Identify which cell holds the provided text, then report its [x, y] central coordinate. 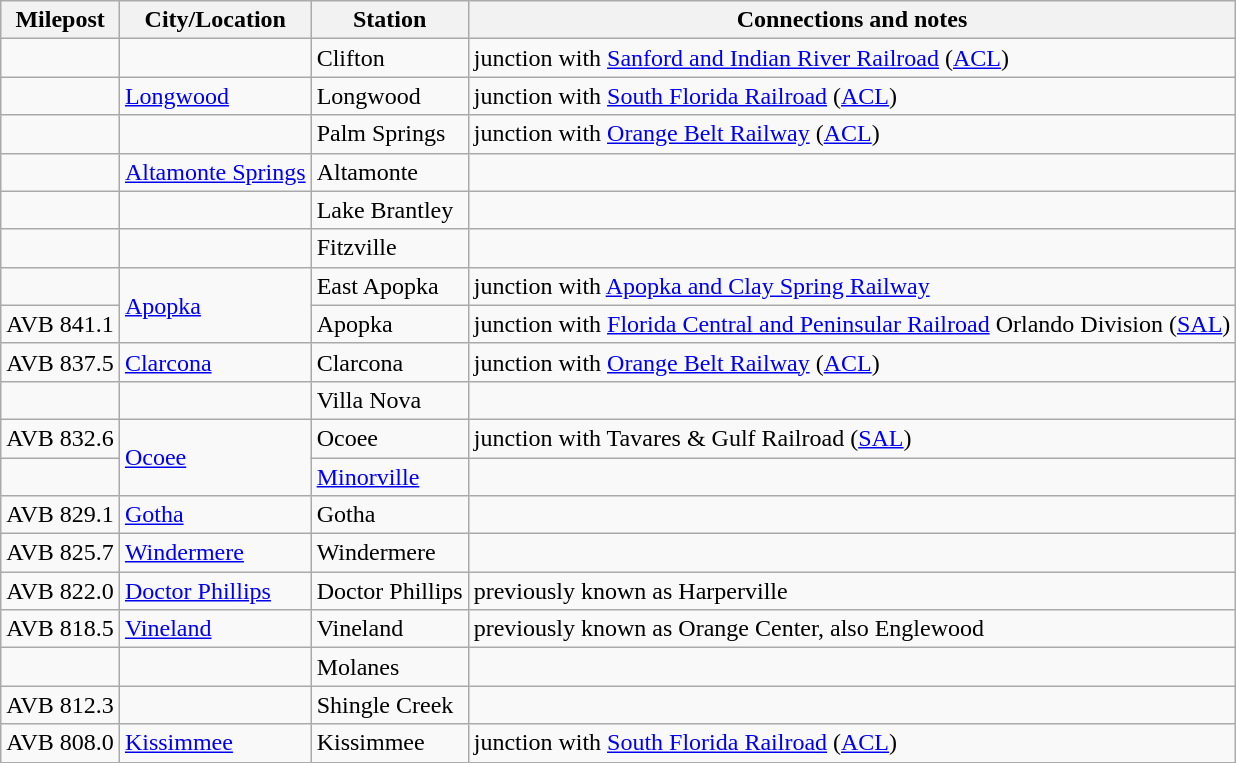
Altamonte Springs [215, 172]
previously known as Orange Center, also Englewood [852, 629]
Shingle Creek [390, 705]
East Apopka [390, 286]
AVB 841.1 [60, 324]
Clifton [390, 58]
City/Location [215, 20]
AVB 832.6 [60, 438]
Milepost [60, 20]
AVB 818.5 [60, 629]
Fitzville [390, 248]
Minorville [390, 477]
Lake Brantley [390, 210]
junction with Tavares & Gulf Railroad (SAL) [852, 438]
Station [390, 20]
Altamonte [390, 172]
Palm Springs [390, 134]
Connections and notes [852, 20]
AVB 812.3 [60, 705]
Villa Nova [390, 400]
junction with Apopka and Clay Spring Railway [852, 286]
Molanes [390, 667]
AVB 825.7 [60, 553]
AVB 808.0 [60, 743]
AVB 822.0 [60, 591]
junction with Sanford and Indian River Railroad (ACL) [852, 58]
junction with Florida Central and Peninsular Railroad Orlando Division (SAL) [852, 324]
AVB 837.5 [60, 362]
AVB 829.1 [60, 515]
previously known as Harperville [852, 591]
